Identify which cell holds the provided text, then report its [x, y] central coordinate. 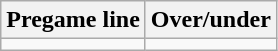
Over/under [210, 20]
Pregame line [74, 20]
